Extract the [x, y] coordinate from the center of the cell holding the provided text.  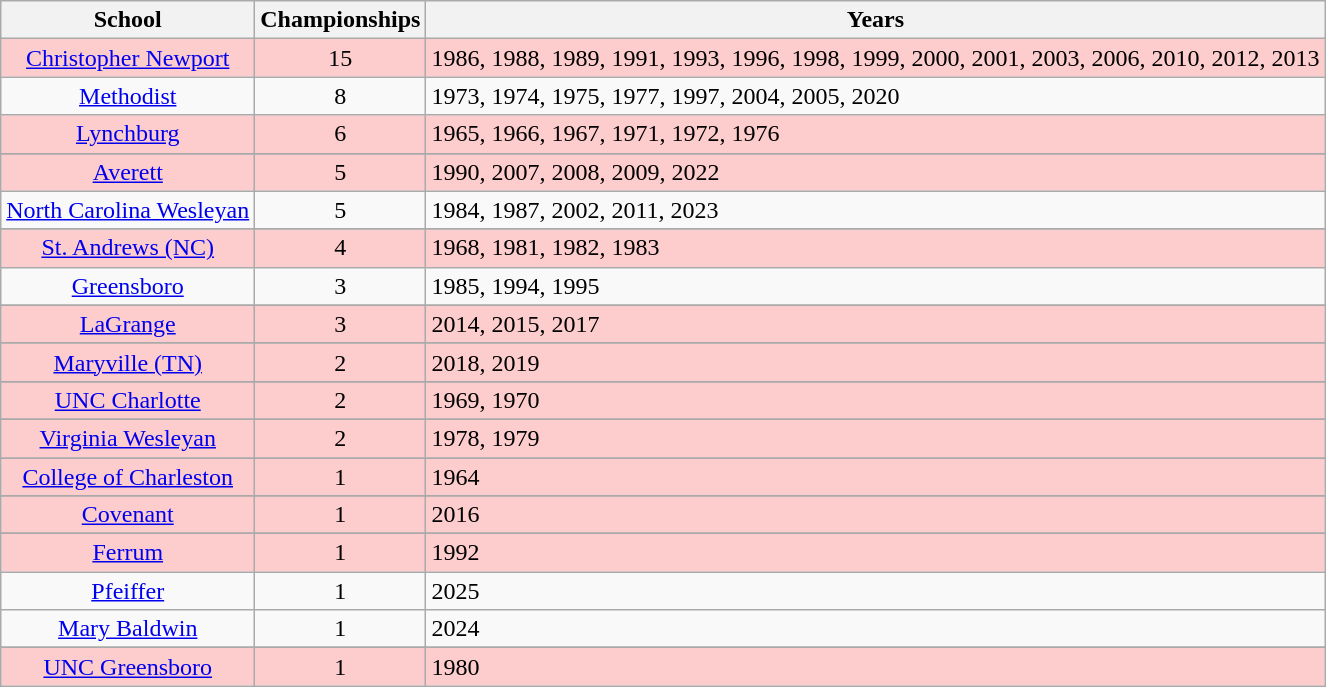
Ferrum [128, 553]
1980 [876, 667]
15 [340, 58]
2025 [876, 591]
1969, 1970 [876, 400]
1973, 1974, 1975, 1977, 1997, 2004, 2005, 2020 [876, 96]
1984, 1987, 2002, 2011, 2023 [876, 210]
Mary Baldwin [128, 629]
Pfeiffer [128, 591]
Greensboro [128, 286]
2016 [876, 515]
1992 [876, 553]
Maryville (TN) [128, 362]
Lynchburg [128, 134]
1964 [876, 477]
Years [876, 20]
8 [340, 96]
UNC Greensboro [128, 667]
2018, 2019 [876, 362]
School [128, 20]
6 [340, 134]
1978, 1979 [876, 438]
1968, 1981, 1982, 1983 [876, 248]
1965, 1966, 1967, 1971, 1972, 1976 [876, 134]
Averett [128, 172]
1990, 2007, 2008, 2009, 2022 [876, 172]
LaGrange [128, 324]
1985, 1994, 1995 [876, 286]
UNC Charlotte [128, 400]
Virginia Wesleyan [128, 438]
College of Charleston [128, 477]
Championships [340, 20]
4 [340, 248]
Covenant [128, 515]
North Carolina Wesleyan [128, 210]
Christopher Newport [128, 58]
2024 [876, 629]
Methodist [128, 96]
St. Andrews (NC) [128, 248]
1986, 1988, 1989, 1991, 1993, 1996, 1998, 1999, 2000, 2001, 2003, 2006, 2010, 2012, 2013 [876, 58]
2014, 2015, 2017 [876, 324]
